Capture the cell that displays the provided text and extract its (X, Y) central coordinate. 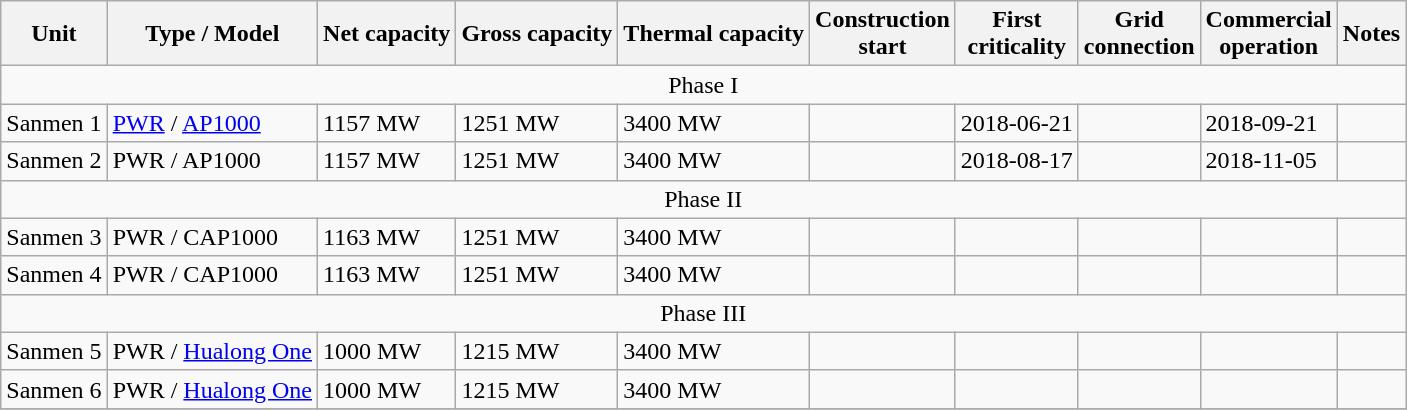
First criticality (1016, 34)
Notes (1371, 34)
Sanmen 3 (54, 237)
Sanmen 1 (54, 123)
Unit (54, 34)
2018-08-17 (1016, 161)
Sanmen 4 (54, 275)
Commercial operation (1268, 34)
2018-09-21 (1268, 123)
Construction start (883, 34)
Sanmen 5 (54, 351)
Phase II (704, 199)
Gross capacity (537, 34)
Sanmen 6 (54, 389)
Net capacity (387, 34)
Phase I (704, 85)
Grid connection (1139, 34)
2018-11-05 (1268, 161)
Type / Model (212, 34)
2018-06-21 (1016, 123)
Sanmen 2 (54, 161)
Thermal capacity (714, 34)
Phase III (704, 313)
